Scan for the cell matching the given text and deliver its [x, y] coordinate at center. 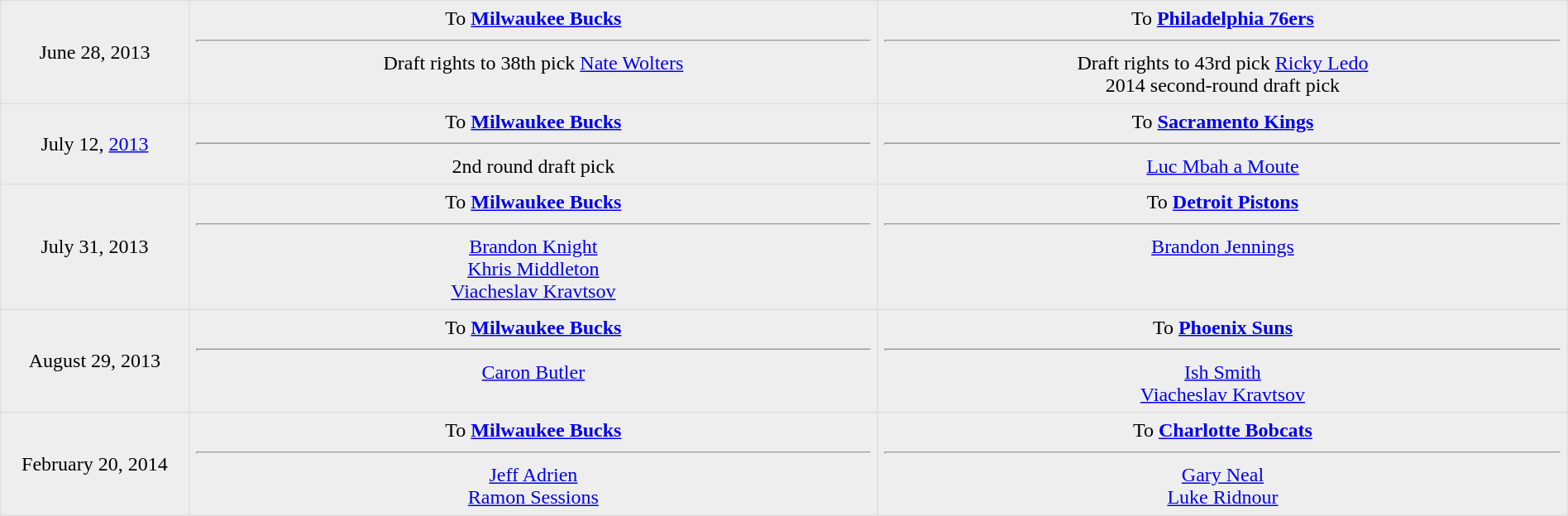
To Milwaukee BucksJeff AdrienRamon Sessions [533, 464]
To Phoenix SunsIsh SmithViacheslav Kravtsov [1223, 361]
To Milwaukee Bucks2nd round draft pick [533, 144]
To Philadelphia 76ersDraft rights to 43rd pick Ricky Ledo2014 second-round draft pick [1223, 52]
July 12, 2013 [94, 144]
July 31, 2013 [94, 247]
To Sacramento KingsLuc Mbah a Moute [1223, 144]
To Milwaukee BucksBrandon KnightKhris MiddletonViacheslav Kravtsov [533, 247]
February 20, 2014 [94, 464]
August 29, 2013 [94, 361]
To Milwaukee BucksDraft rights to 38th pick Nate Wolters [533, 52]
June 28, 2013 [94, 52]
To Detroit PistonsBrandon Jennings [1223, 247]
To Milwaukee BucksCaron Butler [533, 361]
To Charlotte BobcatsGary NealLuke Ridnour [1223, 464]
